Detect which cell encompasses the target text, then output its (x, y) center coordinate. 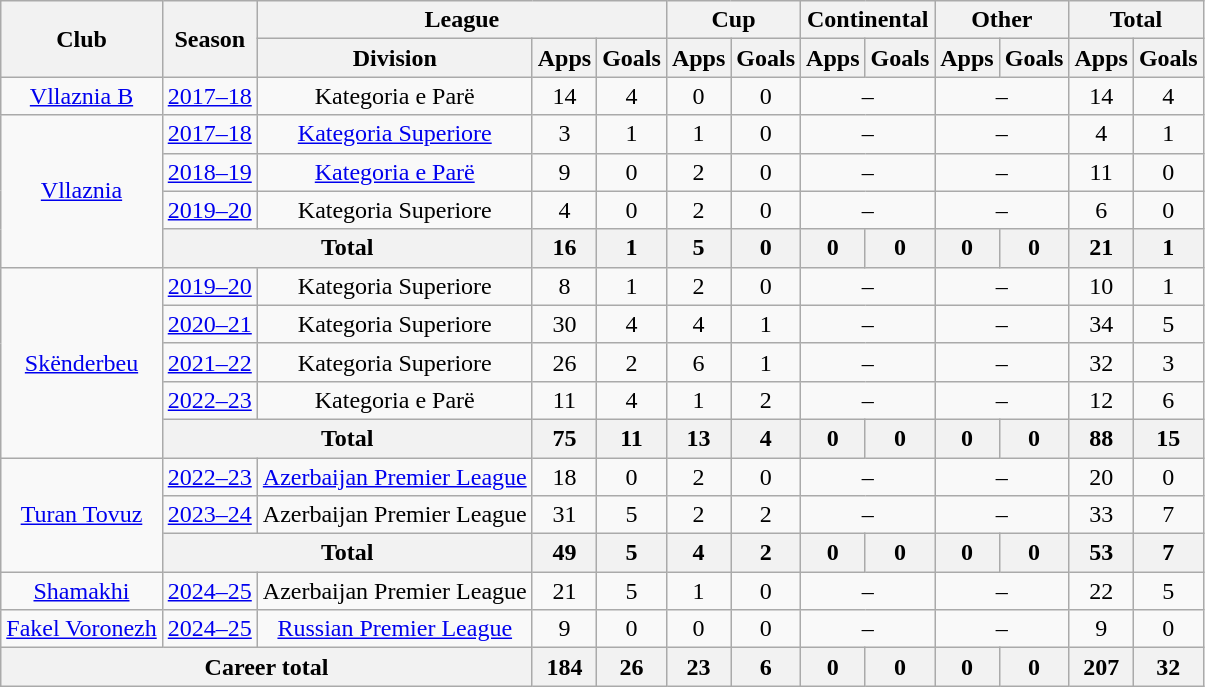
16 (564, 248)
184 (564, 667)
Russian Premier League (394, 629)
Club (82, 39)
Skënderbeu (82, 362)
23 (698, 667)
Turan Tovuz (82, 515)
30 (564, 324)
15 (1168, 438)
13 (698, 438)
18 (564, 477)
Season (210, 39)
Career total (266, 667)
8 (564, 286)
Vllaznia (82, 191)
Fakel Voronezh (82, 629)
League (462, 20)
Other (1002, 20)
Shamakhi (82, 591)
31 (564, 515)
49 (564, 553)
33 (1101, 515)
207 (1101, 667)
Vllaznia B (82, 96)
Division (394, 58)
22 (1101, 591)
Cup (733, 20)
2021–22 (210, 362)
75 (564, 438)
2018–19 (210, 172)
2023–24 (210, 515)
20 (1101, 477)
53 (1101, 553)
34 (1101, 324)
2020–21 (210, 324)
88 (1101, 438)
10 (1101, 286)
Continental (868, 20)
12 (1101, 400)
